Locate the cell with the specified text and output its [x, y] center coordinate. 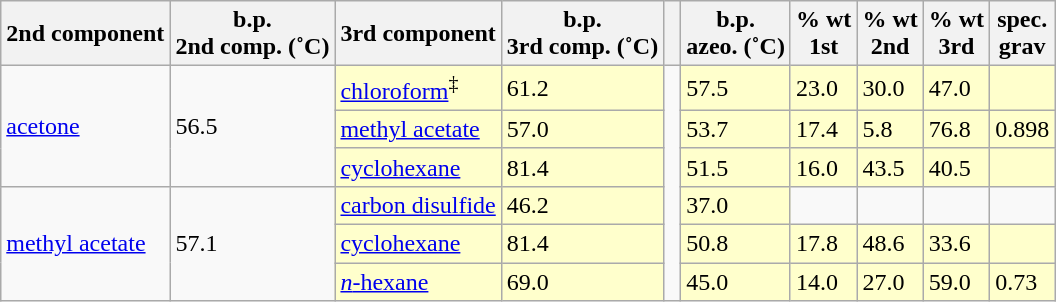
33.6 [956, 244]
spec.grav [1022, 34]
76.8 [956, 129]
61.2 [582, 88]
57.5 [736, 88]
acetone [86, 126]
45.0 [736, 282]
0.898 [1022, 129]
57.1 [252, 243]
2nd component [86, 34]
51.5 [736, 167]
43.5 [890, 167]
23.0 [823, 88]
30.0 [890, 88]
% wt1st [823, 34]
% wt3rd [956, 34]
5.8 [890, 129]
27.0 [890, 282]
14.0 [823, 282]
57.0 [582, 129]
chloroform‡ [418, 88]
b.p.3rd comp. (˚C) [582, 34]
46.2 [582, 205]
16.0 [823, 167]
% wt 2nd [890, 34]
69.0 [582, 282]
b.p.2nd comp. (˚C) [252, 34]
17.4 [823, 129]
17.8 [823, 244]
40.5 [956, 167]
0.73 [1022, 282]
50.8 [736, 244]
48.6 [890, 244]
carbon disulfide [418, 205]
47.0 [956, 88]
b.p.azeo. (˚C) [736, 34]
37.0 [736, 205]
3rd component [418, 34]
53.7 [736, 129]
n-hexane [418, 282]
56.5 [252, 126]
59.0 [956, 282]
